Detect which cell encompasses the target text, then output its (X, Y) center coordinate. 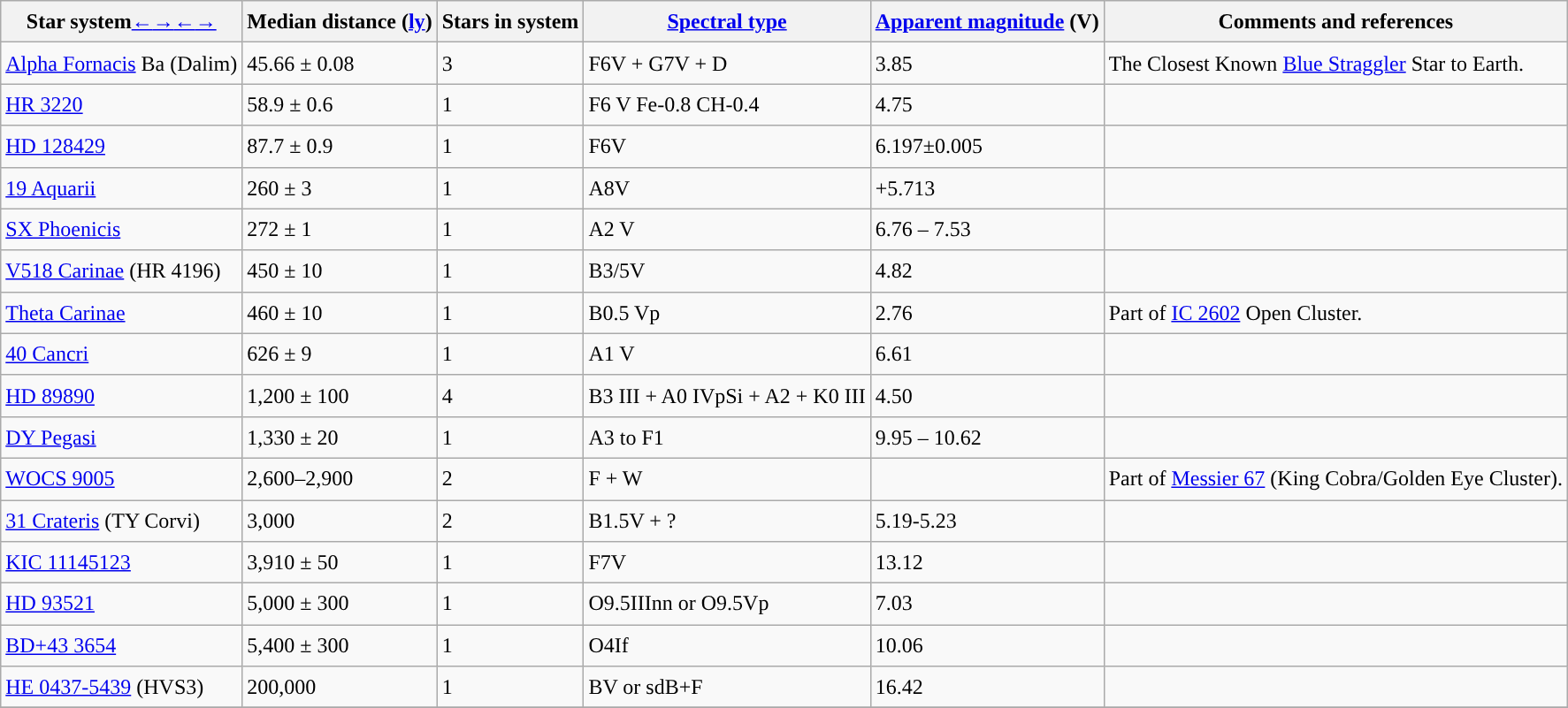
4.82 (987, 270)
Alpha Fornacis Ba (Dalim) (122, 64)
45.66 ± 0.08 (340, 64)
87.7 ± 0.9 (340, 147)
16.42 (987, 688)
1,330 ± 20 (340, 437)
F + W (727, 479)
B3/5V (727, 270)
Star system←→←→ (122, 21)
A2 V (727, 230)
7.03 (987, 605)
A8V (727, 187)
13.12 (987, 562)
3,910 ± 50 (340, 562)
A1 V (727, 354)
Stars in system (510, 21)
F7V (727, 562)
3 (510, 64)
Median distance (ly) (340, 21)
HD 89890 (122, 396)
40 Cancri (122, 354)
19 Aquarii (122, 187)
HR 3220 (122, 104)
4 (510, 396)
200,000 (340, 688)
KIC 11145123 (122, 562)
6.197±0.005 (987, 147)
2.76 (987, 313)
BD+43 3654 (122, 645)
4.75 (987, 104)
WOCS 9005 (122, 479)
BV or sdB+F (727, 688)
B1.5V + ? (727, 521)
31 Crateris (TY Corvi) (122, 521)
O9.5IIInn or O9.5Vp (727, 605)
4.50 (987, 396)
2,600–2,900 (340, 479)
Comments and references (1335, 21)
HD 93521 (122, 605)
Theta Carinae (122, 313)
HD 128429 (122, 147)
Apparent magnitude (V) (987, 21)
10.06 (987, 645)
B3 III + A0 IVpSi + A2 + K0 III (727, 396)
DY Pegasi (122, 437)
450 ± 10 (340, 270)
6.76 – 7.53 (987, 230)
HE 0437-5439 (HVS3) (122, 688)
F6V + G7V + D (727, 64)
6.61 (987, 354)
O4If (727, 645)
A3 to F1 (727, 437)
5,000 ± 300 (340, 605)
9.95 – 10.62 (987, 437)
F6 V Fe-0.8 CH-0.4 (727, 104)
+5.713 (987, 187)
The Closest Known Blue Straggler Star to Earth. (1335, 64)
SX Phoenicis (122, 230)
F6V (727, 147)
5.19-5.23 (987, 521)
5,400 ± 300 (340, 645)
V518 Carinae (HR 4196) (122, 270)
B0.5 Vp (727, 313)
Spectral type (727, 21)
58.9 ± 0.6 (340, 104)
260 ± 3 (340, 187)
Part of Messier 67 (King Cobra/Golden Eye Cluster). (1335, 479)
272 ± 1 (340, 230)
Part of IC 2602 Open Cluster. (1335, 313)
626 ± 9 (340, 354)
460 ± 10 (340, 313)
1,200 ± 100 (340, 396)
3.85 (987, 64)
3,000 (340, 521)
